Provide the (X, Y) coordinate of the cell's center where the given text is located.  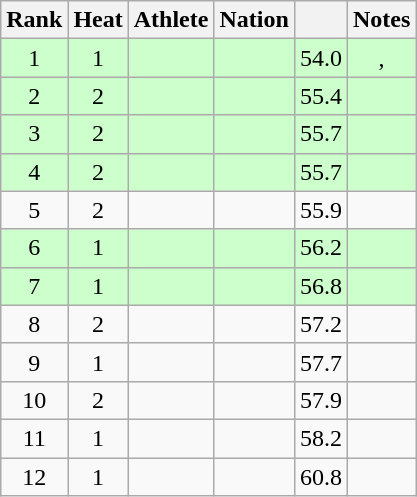
4 (34, 172)
11 (34, 438)
Rank (34, 20)
8 (34, 324)
Notes (381, 20)
56.8 (320, 286)
57.7 (320, 362)
12 (34, 477)
60.8 (320, 477)
55.4 (320, 96)
9 (34, 362)
Athlete (171, 20)
57.9 (320, 400)
, (381, 58)
58.2 (320, 438)
5 (34, 210)
6 (34, 248)
56.2 (320, 248)
7 (34, 286)
Nation (254, 20)
57.2 (320, 324)
Heat (98, 20)
54.0 (320, 58)
10 (34, 400)
55.9 (320, 210)
3 (34, 134)
